From the cell containing the given text, extract its center point as (X, Y) coordinate. 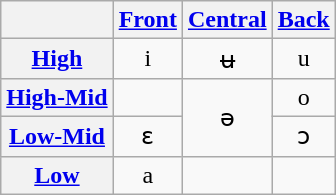
ɛ (148, 136)
Back (304, 20)
High (57, 59)
Low (57, 175)
ə (227, 117)
ʉ (227, 59)
Low-Mid (57, 136)
ɔ (304, 136)
Front (148, 20)
i (148, 59)
o (304, 97)
Central (227, 20)
a (148, 175)
High-Mid (57, 97)
u (304, 59)
